Return (x, y) of the center of cell containing provided text 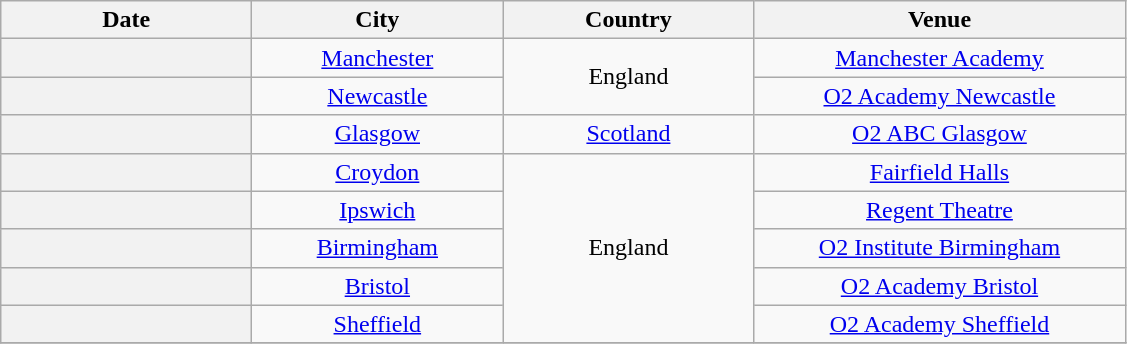
Birmingham (378, 248)
O2 Institute Birmingham (940, 248)
O2 Academy Bristol (940, 286)
Venue (940, 20)
City (378, 20)
Scotland (628, 134)
Glasgow (378, 134)
O2 Academy Sheffield (940, 324)
O2 Academy Newcastle (940, 96)
Sheffield (378, 324)
Country (628, 20)
Newcastle (378, 96)
Date (126, 20)
Manchester Academy (940, 58)
Croydon (378, 172)
Ipswich (378, 210)
O2 ABC Glasgow (940, 134)
Fairfield Halls (940, 172)
Regent Theatre (940, 210)
Bristol (378, 286)
Manchester (378, 58)
